For the text-containing cell, return its midpoint in [X, Y] coordinate format. 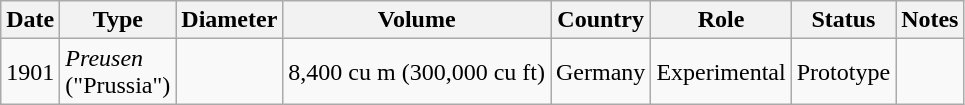
Prototype [843, 72]
Notes [930, 20]
8,400 cu m (300,000 cu ft) [417, 72]
Date [30, 20]
Diameter [230, 20]
Volume [417, 20]
Preusen ("Prussia") [118, 72]
Status [843, 20]
Country [600, 20]
Experimental [721, 72]
Type [118, 20]
1901 [30, 72]
Role [721, 20]
Germany [600, 72]
